Locate the cell with the specified text and output its (X, Y) center coordinate. 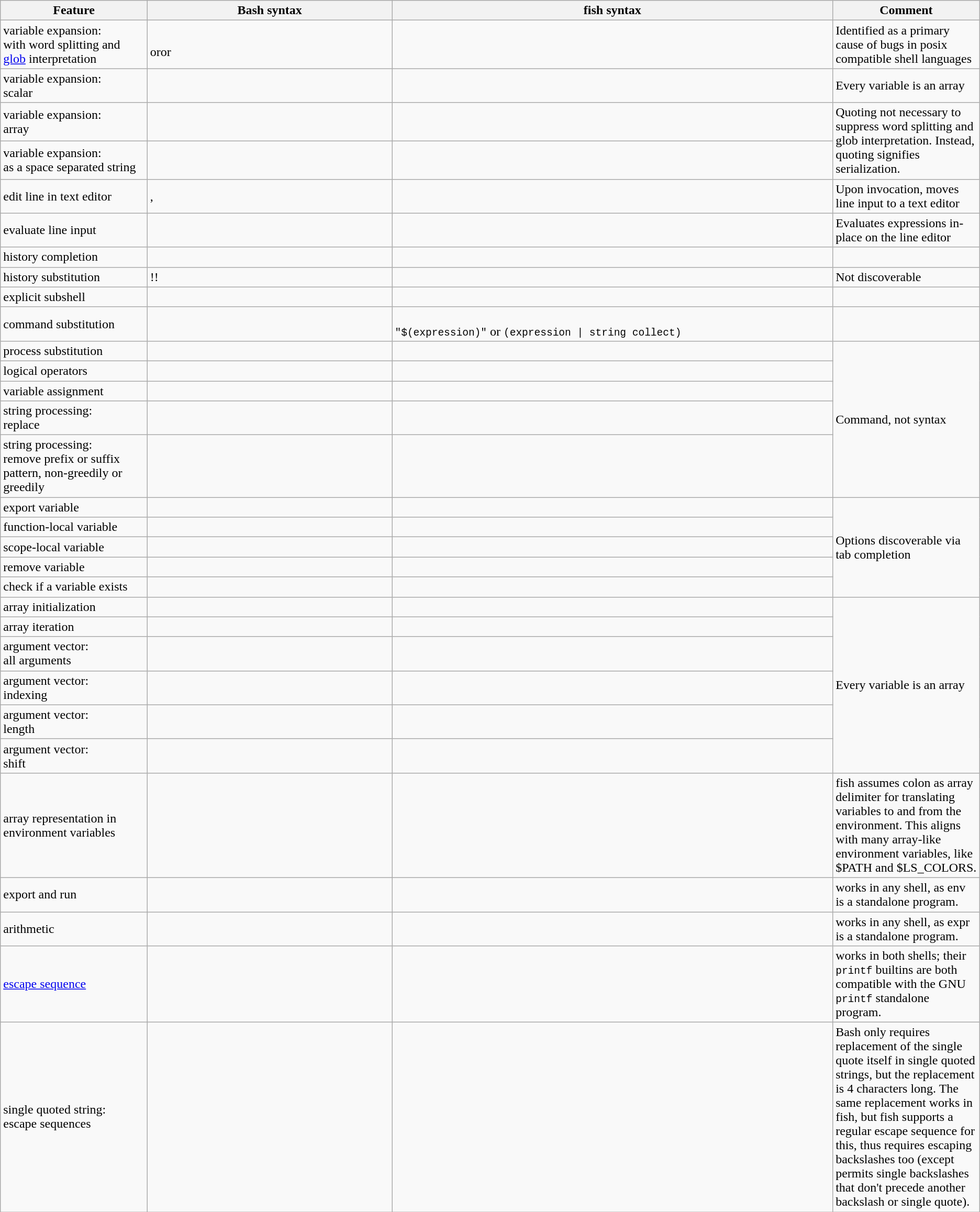
edit line in text editor (74, 196)
Options discoverable via tab completion (907, 547)
Upon invocation, moves line input to a text editor (907, 196)
variable expansion:array (74, 121)
escape sequence (74, 984)
array initialization (74, 607)
variable expansion:with word splitting and glob interpretation (74, 45)
string processing:remove prefix or suffix pattern, non-greedily or greedily (74, 466)
variable expansion:scalar (74, 86)
array representation in environment variables (74, 825)
argument vector:all arguments (74, 653)
check if a variable exists (74, 587)
array iteration (74, 627)
Feature (74, 10)
oror (270, 45)
function-local variable (74, 527)
works in any shell, as env is a standalone program. (907, 894)
scope-local variable (74, 547)
arithmetic (74, 929)
export variable (74, 507)
logical operators (74, 371)
process substitution (74, 351)
argument vector:indexing (74, 688)
Command, not syntax (907, 419)
fish syntax (612, 10)
Bash syntax (270, 10)
history substitution (74, 277)
argument vector:shift (74, 756)
argument vector:length (74, 721)
command substitution (74, 324)
, (270, 196)
explicit subshell (74, 297)
works in both shells; their printf builtins are both compatible with the GNU printf standalone program. (907, 984)
Identified as a primary cause of bugs in posix compatible shell languages (907, 45)
variable assignment (74, 391)
remove variable (74, 567)
Not discoverable (907, 277)
Comment (907, 10)
single quoted string:escape sequences (74, 1117)
string processing:replace (74, 418)
Evaluates expressions in-place on the line editor (907, 230)
works in any shell, as expr is a standalone program. (907, 929)
variable expansion:as a space separated string (74, 160)
history completion (74, 257)
Quoting not necessary to suppress word splitting and glob interpretation. Instead, quoting signifies serialization. (907, 141)
export and run (74, 894)
"$(expression)" or (expression | string collect) (612, 324)
evaluate line input (74, 230)
!! (270, 277)
